Pinpoint the cell where the given text exists, returning its (x, y) midpoint coordinate. 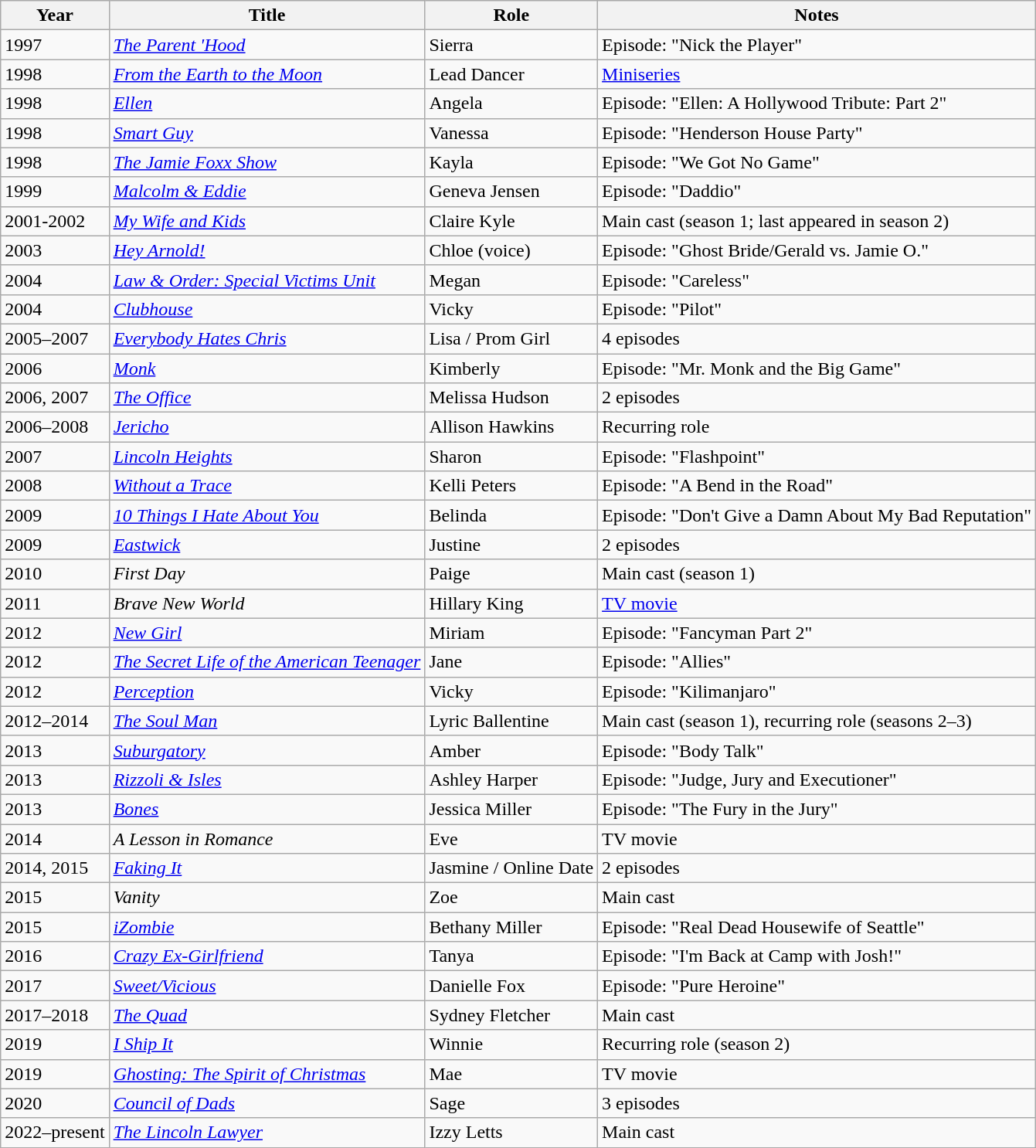
Izzy Letts (511, 1133)
Episode: "We Got No Game" (817, 162)
Without a Trace (267, 486)
Episode: "Real Dead Housewife of Seattle" (817, 927)
Kayla (511, 162)
Eve (511, 838)
Winnie (511, 1044)
Ashley Harper (511, 779)
Episode: "Mr. Monk and the Big Game" (817, 369)
Bones (267, 809)
Episode: "Henderson House Party" (817, 133)
Geneva Jensen (511, 192)
New Girl (267, 633)
Claire Kyle (511, 221)
2003 (55, 250)
My Wife and Kids (267, 221)
Faking It (267, 868)
Episode: "Pilot" (817, 309)
2010 (55, 574)
Melissa Hudson (511, 398)
Episode: "Fancyman Part 2" (817, 633)
Monk (267, 369)
Hillary King (511, 603)
Lisa / Prom Girl (511, 338)
Notes (817, 15)
Suburgatory (267, 750)
Lincoln Heights (267, 457)
Episode: "Daddio" (817, 192)
2006, 2007 (55, 398)
Episode: "I'm Back at Camp with Josh!" (817, 956)
The Parent 'Hood (267, 45)
10 Things I Hate About You (267, 515)
Lead Dancer (511, 74)
Mae (511, 1074)
Angela (511, 104)
2008 (55, 486)
2017–2018 (55, 1015)
Kelli Peters (511, 486)
Episode: "The Fury in the Jury" (817, 809)
Law & Order: Special Victims Unit (267, 280)
Role (511, 15)
Episode: "Ellen: A Hollywood Tribute: Part 2" (817, 104)
Tanya (511, 956)
Smart Guy (267, 133)
Rizzoli & Isles (267, 779)
Title (267, 15)
I Ship It (267, 1044)
Eastwick (267, 545)
The Secret Life of the American Teenager (267, 662)
The Lincoln Lawyer (267, 1133)
2017 (55, 986)
Perception (267, 691)
Lyric Ballentine (511, 721)
2011 (55, 603)
1997 (55, 45)
Justine (511, 545)
Crazy Ex-Girlfriend (267, 956)
Episode: "Judge, Jury and Executioner" (817, 779)
Sweet/Vicious (267, 986)
Allison Hawkins (511, 427)
Belinda (511, 515)
Episode: "Careless" (817, 280)
The Quad (267, 1015)
Recurring role (817, 427)
Episode: "Pure Heroine" (817, 986)
Malcolm & Eddie (267, 192)
Megan (511, 280)
Danielle Fox (511, 986)
Council of Dads (267, 1103)
Jessica Miller (511, 809)
The Jamie Foxx Show (267, 162)
Chloe (voice) (511, 250)
Episode: "Flashpoint" (817, 457)
Kimberly (511, 369)
4 episodes (817, 338)
Miriam (511, 633)
Episode: "Kilimanjaro" (817, 691)
Vanessa (511, 133)
2001-2002 (55, 221)
Vanity (267, 898)
Main cast (season 1), recurring role (seasons 2–3) (817, 721)
Clubhouse (267, 309)
Jane (511, 662)
Paige (511, 574)
Episode: "Don't Give a Damn About My Bad Reputation" (817, 515)
Episode: "Allies" (817, 662)
iZombie (267, 927)
The Soul Man (267, 721)
Sydney Fletcher (511, 1015)
Recurring role (season 2) (817, 1044)
The Office (267, 398)
Bethany Miller (511, 927)
Everybody Hates Chris (267, 338)
Sage (511, 1103)
2006–2008 (55, 427)
2012–2014 (55, 721)
Episode: "A Bend in the Road" (817, 486)
2014 (55, 838)
2020 (55, 1103)
Jasmine / Online Date (511, 868)
Hey Arnold! (267, 250)
Sierra (511, 45)
3 episodes (817, 1103)
1999 (55, 192)
Episode: "Body Talk" (817, 750)
Jericho (267, 427)
A Lesson in Romance (267, 838)
2005–2007 (55, 338)
Amber (511, 750)
2014, 2015 (55, 868)
Ellen (267, 104)
Episode: "Ghost Bride/Gerald vs. Jamie O." (817, 250)
First Day (267, 574)
Year (55, 15)
Ghosting: The Spirit of Christmas (267, 1074)
From the Earth to the Moon (267, 74)
Main cast (season 1) (817, 574)
2007 (55, 457)
2016 (55, 956)
Main cast (season 1; last appeared in season 2) (817, 221)
2006 (55, 369)
Brave New World (267, 603)
Zoe (511, 898)
Sharon (511, 457)
Miniseries (817, 74)
2022–present (55, 1133)
Episode: "Nick the Player" (817, 45)
